Scan for the cell matching the given text and deliver its [X, Y] coordinate at center. 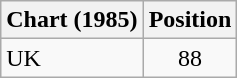
Position [190, 20]
UK [72, 58]
88 [190, 58]
Chart (1985) [72, 20]
